Determine the [x, y] coordinate at the center of the cell enclosing the given text.  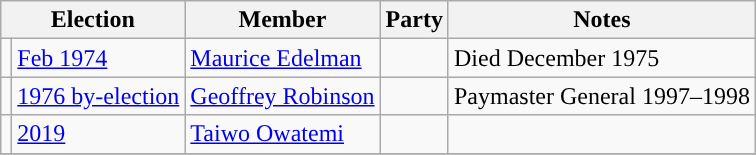
Member [282, 20]
1976 by-election [98, 96]
Died December 1975 [602, 58]
Election [93, 20]
Party [414, 20]
Paymaster General 1997–1998 [602, 96]
Notes [602, 20]
Feb 1974 [98, 58]
Maurice Edelman [282, 58]
Geoffrey Robinson [282, 96]
Taiwo Owatemi [282, 134]
2019 [98, 134]
